For the text-containing cell, return its midpoint in [x, y] coordinate format. 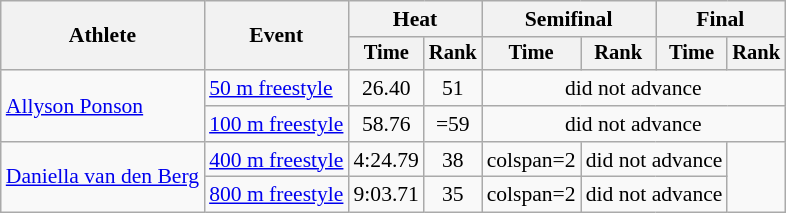
38 [453, 160]
35 [453, 195]
Daniella van den Berg [102, 178]
800 m freestyle [276, 195]
Heat [414, 19]
Allyson Ponson [102, 106]
Final [720, 19]
26.40 [386, 88]
9:03.71 [386, 195]
Athlete [102, 36]
50 m freestyle [276, 88]
4:24.79 [386, 160]
=59 [453, 124]
58.76 [386, 124]
400 m freestyle [276, 160]
51 [453, 88]
100 m freestyle [276, 124]
Event [276, 36]
Semifinal [569, 19]
